Provide the (x, y) coordinate of the cell's center where the given text is located.  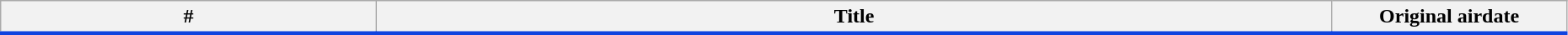
Original airdate (1449, 17)
Title (854, 17)
# (189, 17)
